Return the (x, y) coordinate for the center point of the cell that contains the specified text.  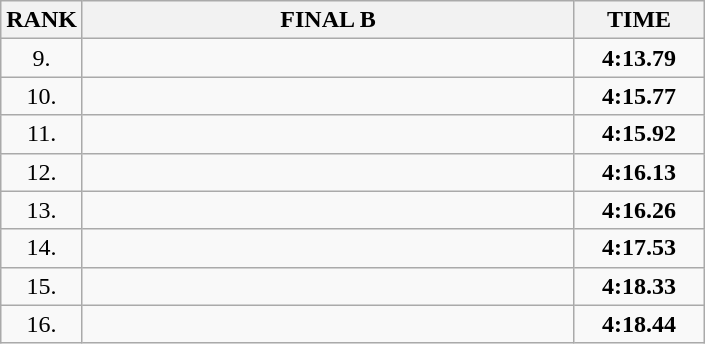
4:17.53 (640, 248)
4:18.33 (640, 286)
13. (42, 210)
4:16.13 (640, 172)
4:15.77 (640, 96)
12. (42, 172)
4:13.79 (640, 58)
15. (42, 286)
FINAL B (328, 20)
9. (42, 58)
4:18.44 (640, 324)
16. (42, 324)
11. (42, 134)
14. (42, 248)
10. (42, 96)
TIME (640, 20)
RANK (42, 20)
4:16.26 (640, 210)
4:15.92 (640, 134)
